Locate the cell with the specified text and output its [X, Y] center coordinate. 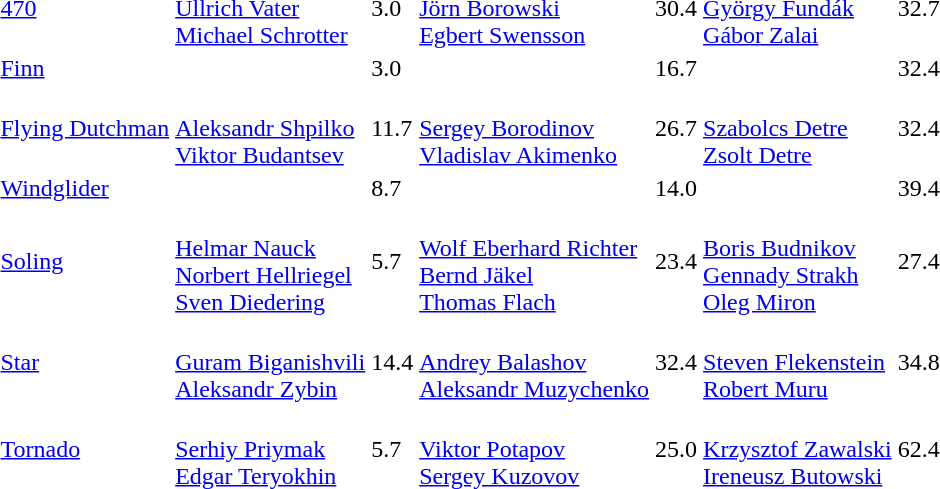
Steven FlekensteinRobert Muru [798, 362]
14.0 [676, 188]
3.0 [392, 68]
Sergey BorodinovVladislav Akimenko [534, 128]
23.4 [676, 262]
Aleksandr ShpilkoViktor Budantsev [270, 128]
14.4 [392, 362]
Andrey BalashovAleksandr Muzychenko [534, 362]
5.7 [392, 262]
32.4 [676, 362]
8.7 [392, 188]
Guram BiganishviliAleksandr Zybin [270, 362]
Szabolcs DetreZsolt Detre [798, 128]
Boris BudnikovGennady StrakhOleg Miron [798, 262]
11.7 [392, 128]
Helmar NauckNorbert HellriegelSven Diedering [270, 262]
Wolf Eberhard RichterBernd JäkelThomas Flach [534, 262]
16.7 [676, 68]
26.7 [676, 128]
